Capture the cell that displays the provided text and extract its [X, Y] central coordinate. 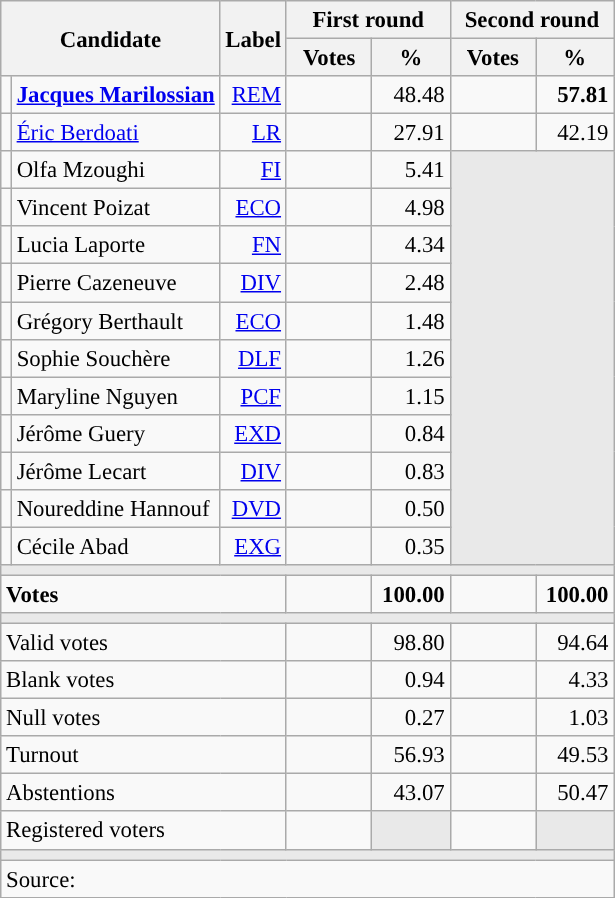
EXG [253, 546]
DVD [253, 509]
Cécile Abad [116, 546]
50.47 [575, 793]
1.03 [575, 718]
Lucia Laporte [116, 245]
1.48 [411, 321]
REM [253, 95]
Jérôme Guery [116, 433]
PCF [253, 396]
Null votes [144, 718]
Source: [308, 879]
FN [253, 245]
56.93 [411, 755]
94.64 [575, 643]
0.27 [411, 718]
Noureddine Hannouf [116, 509]
0.50 [411, 509]
Éric Berdoati [116, 133]
Pierre Cazeneuve [116, 283]
1.26 [411, 358]
Grégory Berthault [116, 321]
4.98 [411, 208]
LR [253, 133]
48.48 [411, 95]
5.41 [411, 170]
1.15 [411, 396]
4.33 [575, 680]
27.91 [411, 133]
Jérôme Lecart [116, 471]
49.53 [575, 755]
0.84 [411, 433]
Jacques Marilossian [116, 95]
Vincent Poizat [116, 208]
43.07 [411, 793]
Abstentions [144, 793]
Blank votes [144, 680]
First round [368, 20]
DLF [253, 358]
Candidate [110, 38]
FI [253, 170]
Second round [532, 20]
Turnout [144, 755]
57.81 [575, 95]
0.94 [411, 680]
0.35 [411, 546]
Label [253, 38]
Registered voters [144, 831]
42.19 [575, 133]
98.80 [411, 643]
Olfa Mzoughi [116, 170]
4.34 [411, 245]
Maryline Nguyen [116, 396]
2.48 [411, 283]
EXD [253, 433]
Valid votes [144, 643]
Sophie Souchère [116, 358]
0.83 [411, 471]
